Determine the (X, Y) coordinate at the center of the cell enclosing the given text.  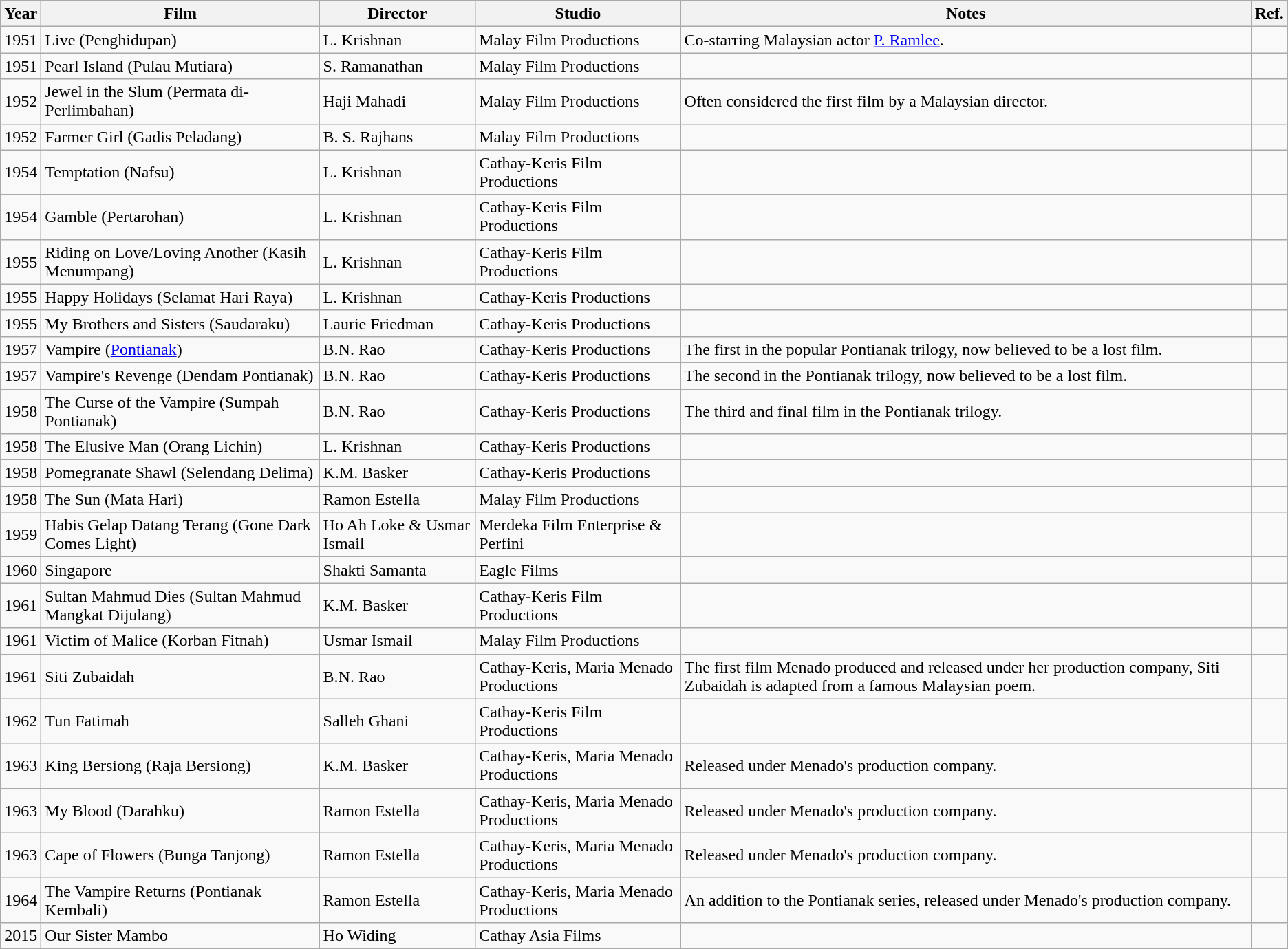
King Bersiong (Raja Bersiong) (180, 766)
Jewel in the Slum (Permata di-Perlimbahan) (180, 102)
The Vampire Returns (Pontianak Kembali) (180, 899)
Co-starring Malaysian actor P. Ramlee. (966, 40)
Farmer Girl (Gadis Peladang) (180, 137)
Often considered the first film by a Malaysian director. (966, 102)
Temptation (Nafsu) (180, 172)
Salleh Ghani (398, 721)
My Blood (Darahku) (180, 810)
Siti Zubaidah (180, 677)
1960 (21, 570)
Sultan Mahmud Dies (Sultan Mahmud Mangkat Dijulang) (180, 605)
The third and final film in the Pontianak trilogy. (966, 411)
Ho Ah Loke & Usmar Ismail (398, 535)
The Curse of the Vampire (Sumpah Pontianak) (180, 411)
1959 (21, 535)
The second in the Pontianak trilogy, now believed to be a lost film. (966, 375)
Ref. (1269, 14)
Live (Penghidupan) (180, 40)
1962 (21, 721)
S. Ramanathan (398, 66)
Our Sister Mambo (180, 935)
Eagle Films (578, 570)
Pomegranate Shawl (Selendang Delima) (180, 473)
Director (398, 14)
My Brothers and Sisters (Saudaraku) (180, 323)
Usmar Ismail (398, 641)
B. S. Rajhans (398, 137)
Vampire (Pontianak) (180, 349)
Cathay Asia Films (578, 935)
Laurie Friedman (398, 323)
Happy Holidays (Selamat Hari Raya) (180, 297)
Tun Fatimah (180, 721)
Notes (966, 14)
Haji Mahadi (398, 102)
The first film Menado produced and released under her production company, Siti Zubaidah is adapted from a famous Malaysian poem. (966, 677)
Studio (578, 14)
1964 (21, 899)
Cape of Flowers (Bunga Tanjong) (180, 855)
Habis Gelap Datang Terang (Gone Dark Comes Light) (180, 535)
Merdeka Film Enterprise & Perfini (578, 535)
Singapore (180, 570)
Pearl Island (Pulau Mutiara) (180, 66)
Victim of Malice (Korban Fitnah) (180, 641)
Ho Widing (398, 935)
The first in the popular Pontianak trilogy, now believed to be a lost film. (966, 349)
Gamble (Pertarohan) (180, 217)
Riding on Love/Loving Another (Kasih Menumpang) (180, 261)
Year (21, 14)
Film (180, 14)
The Elusive Man (Orang Lichin) (180, 447)
Vampire's Revenge (Dendam Pontianak) (180, 375)
The Sun (Mata Hari) (180, 499)
An addition to the Pontianak series, released under Menado's production company. (966, 899)
2015 (21, 935)
Shakti Samanta (398, 570)
